Search for the cell housing the specified text and yield its (X, Y) center coordinate. 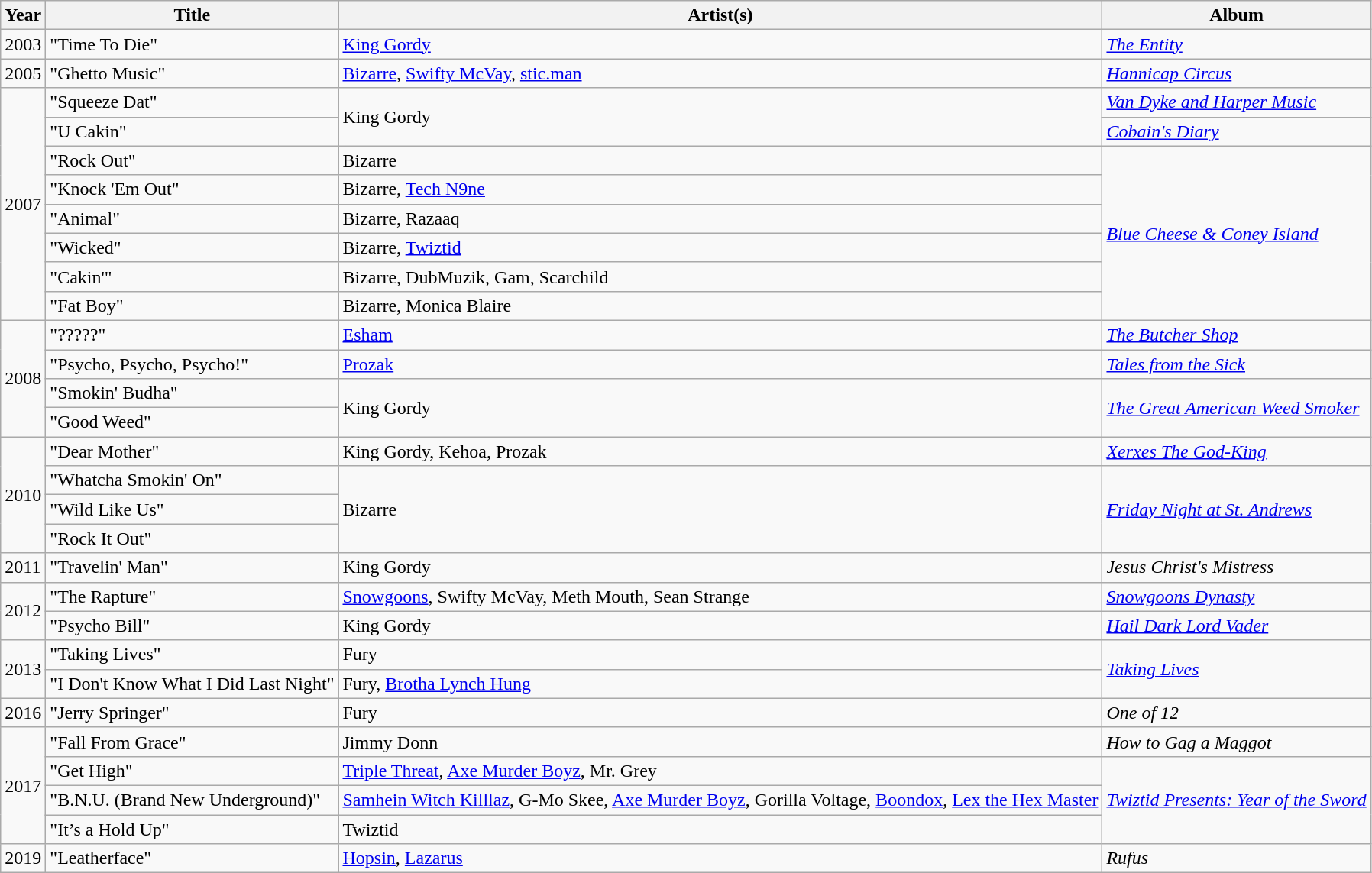
"It’s a Hold Up" (193, 829)
2003 (23, 44)
Cobain's Diary (1236, 131)
2013 (23, 669)
Album (1236, 15)
Artist(s) (720, 15)
"Wild Like Us" (193, 509)
Bizarre, Monica Blaire (720, 306)
"?????" (193, 335)
Prozak (720, 364)
"The Rapture" (193, 597)
2017 (23, 785)
Title (193, 15)
"Animal" (193, 218)
Van Dyke and Harper Music (1236, 102)
2010 (23, 495)
"Travelin' Man" (193, 567)
Jimmy Donn (720, 742)
"Smokin' Budha" (193, 393)
"Rock It Out" (193, 538)
"Ghetto Music" (193, 73)
2008 (23, 378)
"Get High" (193, 771)
2007 (23, 204)
"Whatcha Smokin' On" (193, 480)
Bizarre, DubMuzik, Gam, Scarchild (720, 276)
Hail Dark Lord Vader (1236, 626)
"Squeeze Dat" (193, 102)
Twiztid (720, 829)
Jesus Christ's Mistress (1236, 567)
2005 (23, 73)
The Entity (1236, 44)
One of 12 (1236, 713)
Fury, Brotha Lynch Hung (720, 684)
2016 (23, 713)
Tales from the Sick (1236, 364)
Snowgoons, Swifty McVay, Meth Mouth, Sean Strange (720, 597)
King Gordy, Kehoa, Prozak (720, 451)
Taking Lives (1236, 669)
Blue Cheese & Coney Island (1236, 233)
"I Don't Know What I Did Last Night" (193, 684)
Twiztid Presents: Year of the Sword (1236, 800)
"U Cakin" (193, 131)
Samhein Witch Killlaz, G-Mo Skee, Axe Murder Boyz, Gorilla Voltage, Boondox, Lex the Hex Master (720, 800)
How to Gag a Maggot (1236, 742)
Bizarre, Twiztid (720, 247)
Hopsin, Lazarus (720, 858)
2019 (23, 858)
Bizarre, Swifty McVay, stic.man (720, 73)
Bizarre, Tech N9ne (720, 189)
"B.N.U. (Brand New Underground)" (193, 800)
Xerxes The God-King (1236, 451)
Snowgoons Dynasty (1236, 597)
"Cakin'" (193, 276)
Esham (720, 335)
Hannicap Circus (1236, 73)
2012 (23, 611)
Bizarre, Razaaq (720, 218)
Year (23, 15)
Friday Night at St. Andrews (1236, 509)
"Time To Die" (193, 44)
"Knock 'Em Out" (193, 189)
"Dear Mother" (193, 451)
The Great American Weed Smoker (1236, 408)
2011 (23, 567)
"Jerry Springer" (193, 713)
"Good Weed" (193, 422)
"Psycho Bill" (193, 626)
"Taking Lives" (193, 655)
"Rock Out" (193, 160)
"Fat Boy" (193, 306)
The Butcher Shop (1236, 335)
"Psycho, Psycho, Psycho!" (193, 364)
Triple Threat, Axe Murder Boyz, Mr. Grey (720, 771)
"Leatherface" (193, 858)
"Fall From Grace" (193, 742)
"Wicked" (193, 247)
Rufus (1236, 858)
